Identify which cell holds the provided text, then report its (X, Y) central coordinate. 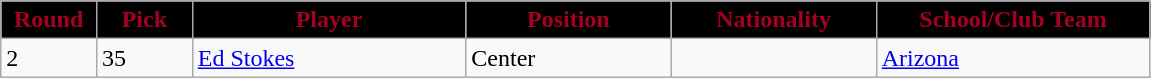
Nationality (774, 20)
Pick (144, 20)
Player (329, 20)
35 (144, 58)
Arizona (1013, 58)
Round (49, 20)
School/Club Team (1013, 20)
2 (49, 58)
Position (568, 20)
Center (568, 58)
Ed Stokes (329, 58)
